Return the [X, Y] coordinate for the center point of the cell that contains the specified text.  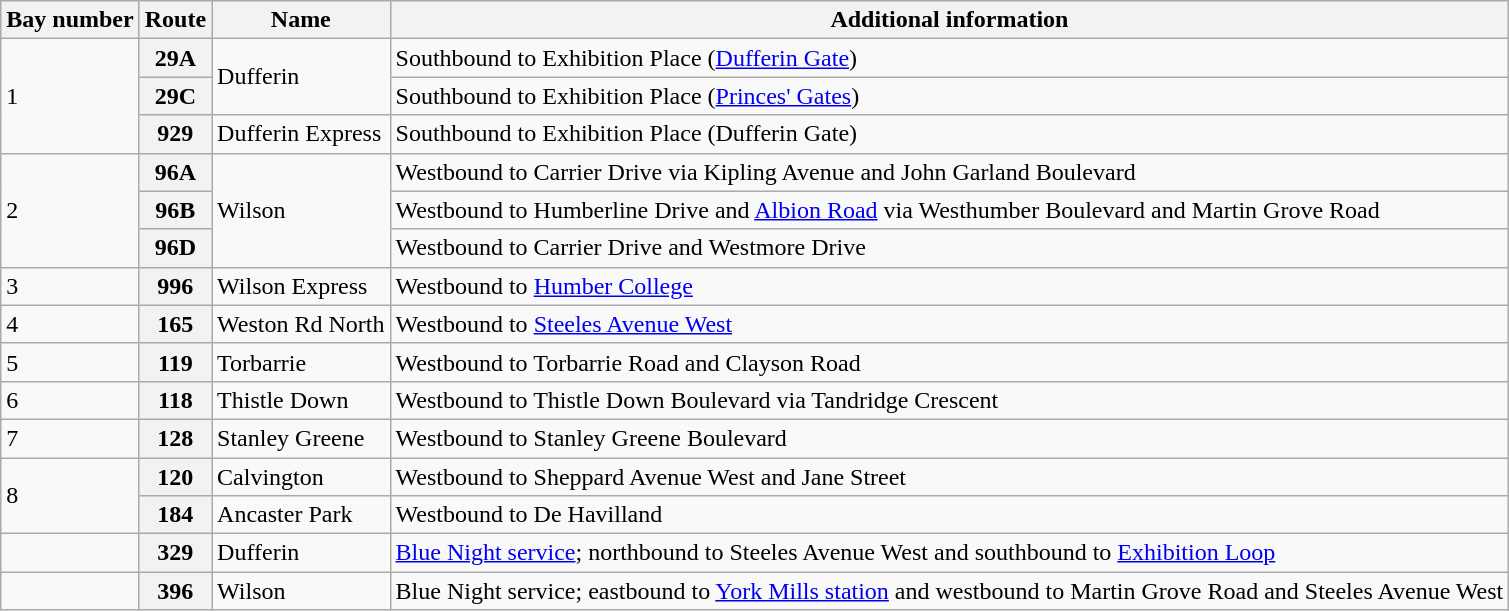
Westbound to Carrier Drive via Kipling Avenue and John Garland Boulevard [950, 172]
329 [175, 553]
Westbound to Stanley Greene Boulevard [950, 438]
5 [70, 362]
Westbound to De Havilland [950, 515]
4 [70, 324]
2 [70, 210]
Torbarrie [301, 362]
165 [175, 324]
118 [175, 400]
929 [175, 134]
Westbound to Humberline Drive and Albion Road via Westhumber Boulevard and Martin Grove Road [950, 210]
128 [175, 438]
1 [70, 96]
996 [175, 286]
Additional information [950, 20]
7 [70, 438]
396 [175, 591]
8 [70, 496]
Southbound to Exhibition Place (Princes' Gates) [950, 96]
96D [175, 248]
96A [175, 172]
120 [175, 477]
Westbound to Sheppard Avenue West and Jane Street [950, 477]
Calvington [301, 477]
Westbound to Carrier Drive and Westmore Drive [950, 248]
Bay number [70, 20]
Blue Night service; eastbound to York Mills station and westbound to Martin Grove Road and Steeles Avenue West [950, 591]
Wilson Express [301, 286]
Westbound to Thistle Down Boulevard via Tandridge Crescent [950, 400]
Name [301, 20]
Dufferin Express [301, 134]
Westbound to Torbarrie Road and Clayson Road [950, 362]
96B [175, 210]
29C [175, 96]
Thistle Down [301, 400]
Ancaster Park [301, 515]
Route [175, 20]
29A [175, 58]
Stanley Greene [301, 438]
184 [175, 515]
Westbound to Steeles Avenue West [950, 324]
Weston Rd North [301, 324]
Blue Night service; northbound to Steeles Avenue West and southbound to Exhibition Loop [950, 553]
119 [175, 362]
6 [70, 400]
3 [70, 286]
Westbound to Humber College [950, 286]
